Return [x, y] of the center of cell containing provided text 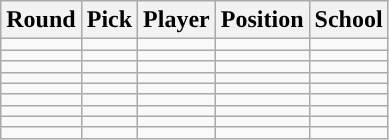
Player [177, 20]
Pick [109, 20]
Position [262, 20]
School [348, 20]
Round [41, 20]
